Return the [X, Y] coordinate for the center point of the cell that contains the specified text.  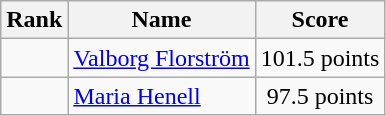
Maria Henell [162, 96]
97.5 points [320, 96]
Name [162, 20]
101.5 points [320, 58]
Valborg Florström [162, 58]
Rank [34, 20]
Score [320, 20]
